Provide the [x, y] coordinate of the cell's center where the given text is located.  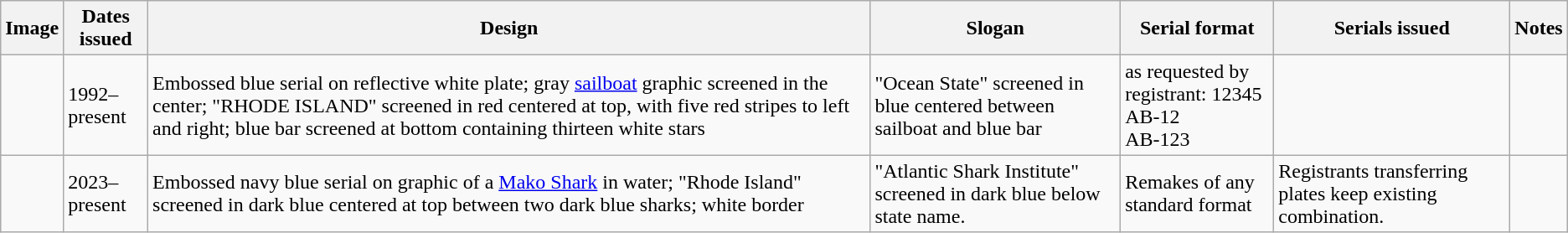
Registrants transferring plates keep existing combination. [1392, 194]
Notes [1539, 28]
Slogan [995, 28]
Image [32, 28]
"Atlantic Shark Institute" screened in dark blue below state name. [995, 194]
1992–present [106, 106]
"Ocean State" screened in blue centered between sailboat and blue bar [995, 106]
2023–present [106, 194]
as requested by registrant: 12345AB-12AB-123 [1198, 106]
Dates issued [106, 28]
Serial format [1198, 28]
Remakes of any standard format [1198, 194]
Serials issued [1392, 28]
Design [509, 28]
